For the text-containing cell, return its midpoint in [X, Y] coordinate format. 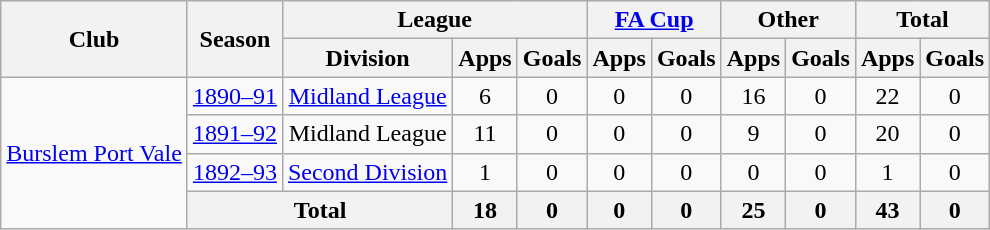
FA Cup [654, 20]
20 [887, 134]
43 [887, 210]
Other [788, 20]
6 [485, 96]
Season [234, 39]
1891–92 [234, 134]
22 [887, 96]
1890–91 [234, 96]
Second Division [367, 172]
18 [485, 210]
9 [753, 134]
Club [94, 39]
Division [367, 58]
Burslem Port Vale [94, 153]
16 [753, 96]
1892–93 [234, 172]
25 [753, 210]
11 [485, 134]
League [434, 20]
